Pinpoint the cell where the given text exists, returning its [X, Y] midpoint coordinate. 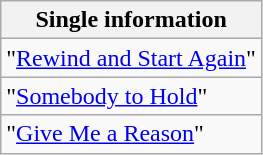
Single information [132, 20]
"Somebody to Hold" [132, 96]
"Rewind and Start Again" [132, 58]
"Give Me a Reason" [132, 134]
